Identify which cell holds the provided text, then report its (X, Y) central coordinate. 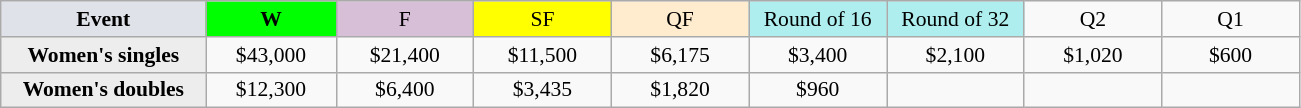
$2,100 (955, 55)
$12,300 (271, 90)
SF (543, 19)
$600 (1231, 55)
$43,000 (271, 55)
Round of 16 (818, 19)
Women's singles (104, 55)
$3,435 (543, 90)
$960 (818, 90)
Event (104, 19)
$11,500 (543, 55)
Round of 32 (955, 19)
Q2 (1093, 19)
Women's doubles (104, 90)
$6,400 (405, 90)
Q1 (1231, 19)
$21,400 (405, 55)
F (405, 19)
$6,175 (680, 55)
$1,020 (1093, 55)
$3,400 (818, 55)
QF (680, 19)
$1,820 (680, 90)
W (271, 19)
